Output the [X, Y] coordinate of the center of the cell containing the given text.  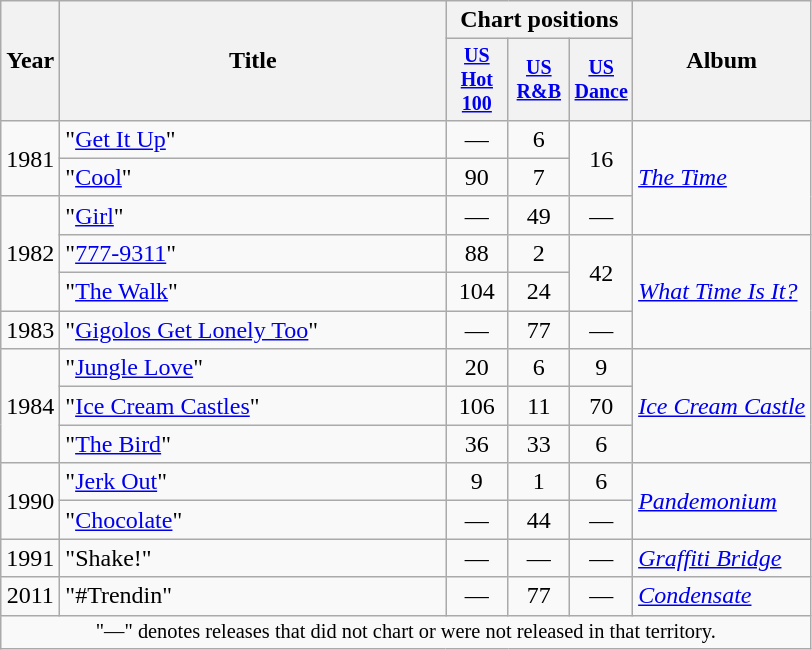
1981 [30, 158]
11 [539, 406]
1 [539, 482]
44 [539, 520]
US Hot 100 [477, 80]
1990 [30, 501]
"Cool" [253, 177]
20 [477, 368]
"Get It Up" [253, 139]
1991 [30, 558]
"Jungle Love" [253, 368]
7 [539, 177]
"Jerk Out" [253, 482]
1984 [30, 406]
70 [602, 406]
Title [253, 61]
42 [602, 272]
Album [722, 61]
49 [539, 215]
"Gigolos Get Lonely Too" [253, 330]
1983 [30, 330]
90 [477, 177]
Pandemonium [722, 501]
"777-9311" [253, 253]
Year [30, 61]
US R&B [539, 80]
"#Trendin" [253, 596]
"—" denotes releases that did not chart or were not released in that territory. [406, 632]
106 [477, 406]
16 [602, 158]
2011 [30, 596]
33 [539, 444]
2 [539, 253]
"Shake!" [253, 558]
The Time [722, 177]
1982 [30, 253]
104 [477, 292]
"Ice Cream Castles" [253, 406]
"The Walk" [253, 292]
"The Bird" [253, 444]
Graffiti Bridge [722, 558]
What Time Is It? [722, 291]
"Chocolate" [253, 520]
Ice Cream Castle [722, 406]
Condensate [722, 596]
US Dance [602, 80]
Chart positions [540, 20]
88 [477, 253]
24 [539, 292]
36 [477, 444]
"Girl" [253, 215]
